Determine the [x, y] coordinate at the center of the cell enclosing the given text.  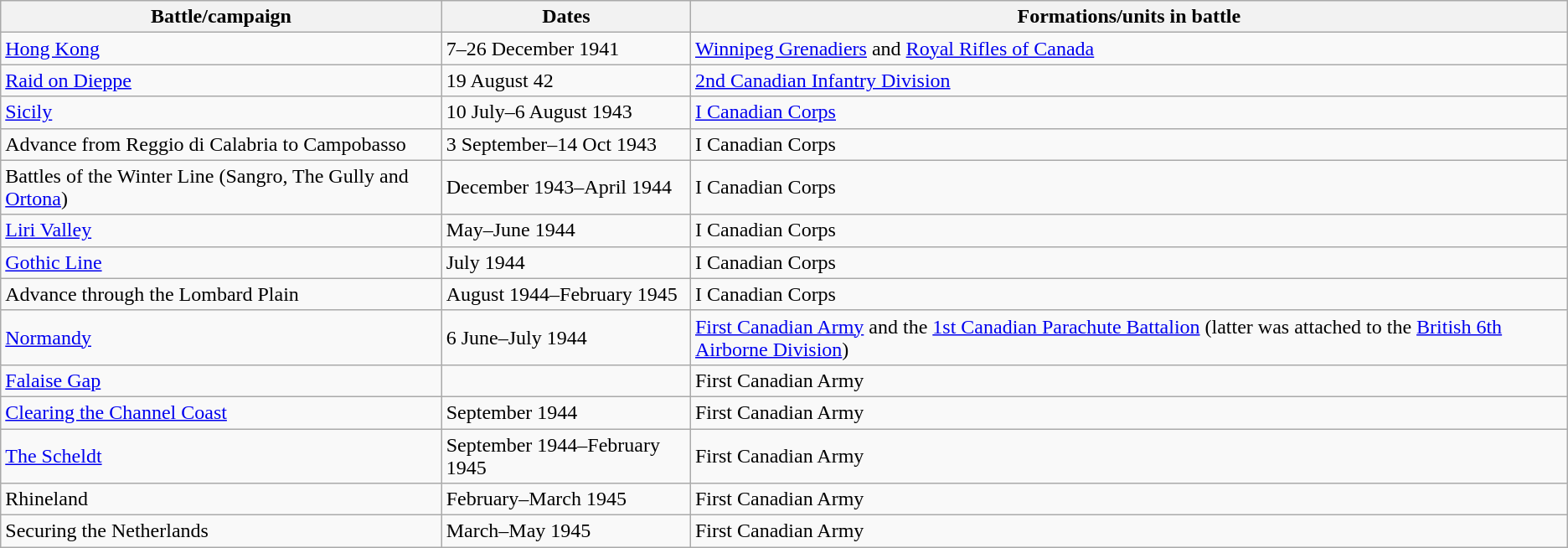
2nd Canadian Infantry Division [1129, 80]
First Canadian Army and the 1st Canadian Parachute Battalion (latter was attached to the British 6th Airborne Division) [1129, 337]
6 June–July 1944 [566, 337]
Dates [566, 17]
Winnipeg Grenadiers and Royal Rifles of Canada [1129, 49]
February–March 1945 [566, 499]
Securing the Netherlands [221, 531]
Falaise Gap [221, 380]
Hong Kong [221, 49]
September 1944 [566, 412]
Normandy [221, 337]
May–June 1944 [566, 230]
August 1944–February 1945 [566, 294]
Advance through the Lombard Plain [221, 294]
Sicily [221, 112]
19 August 42 [566, 80]
Formations/units in battle [1129, 17]
7–26 December 1941 [566, 49]
July 1944 [566, 262]
Clearing the Channel Coast [221, 412]
Battle/campaign [221, 17]
The Scheldt [221, 456]
March–May 1945 [566, 531]
December 1943–April 1944 [566, 188]
Raid on Dieppe [221, 80]
Gothic Line [221, 262]
3 September–14 Oct 1943 [566, 144]
10 July–6 August 1943 [566, 112]
September 1944–February 1945 [566, 456]
Liri Valley [221, 230]
Battles of the Winter Line (Sangro, The Gully and Ortona) [221, 188]
Rhineland [221, 499]
Advance from Reggio di Calabria to Campobasso [221, 144]
